Identify which cell holds the provided text, then report its [X, Y] central coordinate. 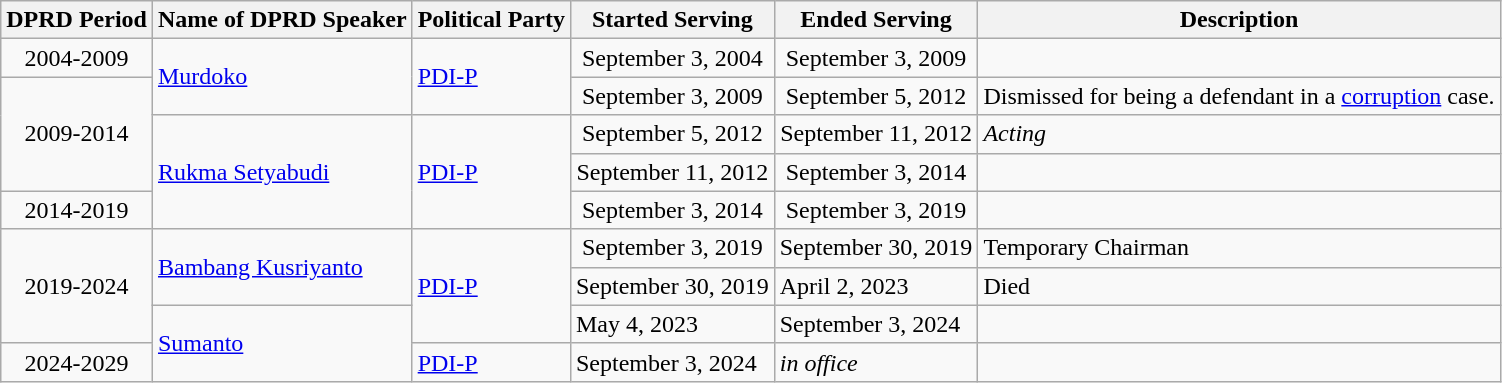
Rukma Setyabudi [282, 172]
Sumanto [282, 343]
Acting [1239, 134]
September 3, 2004 [672, 58]
Ended Serving [876, 20]
2019-2024 [77, 286]
Bambang Kusriyanto [282, 267]
May 4, 2023 [672, 324]
Died [1239, 286]
April 2, 2023 [876, 286]
Name of DPRD Speaker [282, 20]
Political Party [491, 20]
Murdoko [282, 77]
in office [876, 362]
2024-2029 [77, 362]
DPRD Period [77, 20]
Dismissed for being a defendant in a corruption case. [1239, 96]
2009-2014 [77, 134]
2004-2009 [77, 58]
Temporary Chairman [1239, 248]
Started Serving [672, 20]
2014-2019 [77, 210]
Description [1239, 20]
